Provide the (X, Y) coordinate of the cell's center where the given text is located.  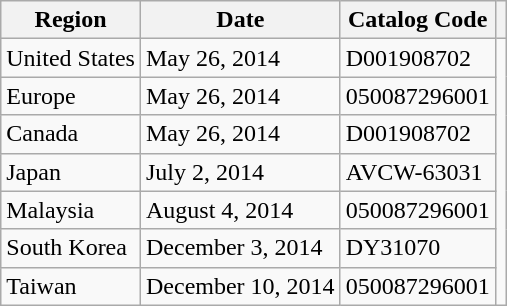
DY31070 (418, 248)
Date (240, 20)
Catalog Code (418, 20)
South Korea (71, 248)
December 3, 2014 (240, 248)
United States (71, 58)
Malaysia (71, 210)
Taiwan (71, 286)
December 10, 2014 (240, 286)
AVCW-63031 (418, 172)
Japan (71, 172)
Canada (71, 134)
Europe (71, 96)
July 2, 2014 (240, 172)
Region (71, 20)
August 4, 2014 (240, 210)
